Find where the given text appears and provide that cell's center as (X, Y) coordinate. 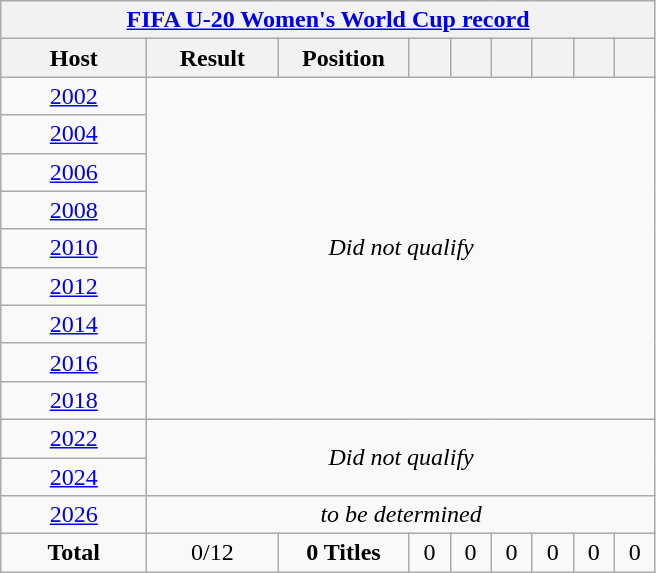
2008 (74, 210)
Total (74, 553)
2022 (74, 438)
2024 (74, 477)
2004 (74, 134)
to be determined (401, 515)
2002 (74, 96)
Position (344, 58)
Result (212, 58)
0/12 (212, 553)
2014 (74, 324)
2016 (74, 362)
Host (74, 58)
2012 (74, 286)
2010 (74, 248)
FIFA U-20 Women's World Cup record (328, 20)
0 Titles (344, 553)
2006 (74, 172)
2018 (74, 400)
2026 (74, 515)
